Extract the [x, y] coordinate from the center of the cell holding the provided text.  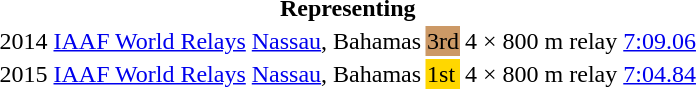
3rd [444, 41]
1st [444, 74]
